From the cell containing the given text, extract its center point as (X, Y) coordinate. 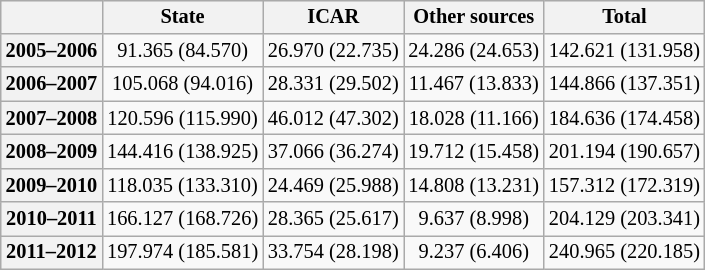
Other sources (474, 17)
28.331 (29.502) (333, 84)
46.012 (47.302) (333, 118)
118.035 (133.310) (182, 185)
28.365 (25.617) (333, 219)
2007–2008 (52, 118)
Total (624, 17)
120.596 (115.990) (182, 118)
2009–2010 (52, 185)
105.068 (94.016) (182, 84)
14.808 (13.231) (474, 185)
33.754 (28.198) (333, 253)
166.127 (168.726) (182, 219)
9.637 (8.998) (474, 219)
37.066 (36.274) (333, 152)
2006–2007 (52, 84)
197.974 (185.581) (182, 253)
11.467 (13.833) (474, 84)
91.365 (84.570) (182, 51)
24.286 (24.653) (474, 51)
201.194 (190.657) (624, 152)
142.621 (131.958) (624, 51)
2008–2009 (52, 152)
9.237 (6.406) (474, 253)
19.712 (15.458) (474, 152)
State (182, 17)
240.965 (220.185) (624, 253)
144.416 (138.925) (182, 152)
2010–2011 (52, 219)
18.028 (11.166) (474, 118)
157.312 (172.319) (624, 185)
2011–2012 (52, 253)
144.866 (137.351) (624, 84)
204.129 (203.341) (624, 219)
2005–2006 (52, 51)
184.636 (174.458) (624, 118)
ICAR (333, 17)
24.469 (25.988) (333, 185)
26.970 (22.735) (333, 51)
